For the text-containing cell, return its midpoint in (x, y) coordinate format. 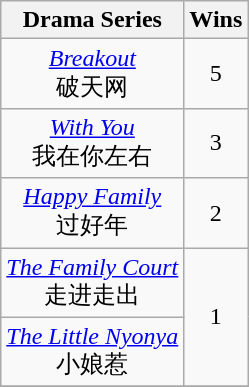
Happy Family 过好年 (92, 213)
The Little Nyonya 小娘惹 (92, 352)
1 (216, 318)
3 (216, 143)
The Family Court 走进走出 (92, 283)
Drama Series (92, 20)
Wins (216, 20)
2 (216, 213)
With You 我在你左右 (92, 143)
5 (216, 74)
Breakout 破天网 (92, 74)
